Output the [X, Y] coordinate of the center of the cell containing the given text.  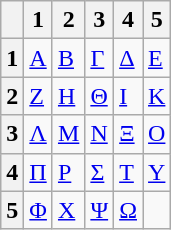
Ε [157, 58]
Δ [128, 58]
Ψ [100, 210]
Κ [157, 96]
Θ [100, 96]
Ν [100, 134]
Γ [100, 58]
Ζ [38, 96]
Ο [157, 134]
Ι [128, 96]
Π [38, 172]
Τ [128, 172]
Υ [157, 172]
Χ [68, 210]
Α [38, 58]
Φ [38, 210]
Ρ [68, 172]
Ω [128, 210]
Λ [38, 134]
Μ [68, 134]
Σ [100, 172]
Ξ [128, 134]
Η [68, 96]
Β [68, 58]
